Determine the (x, y) coordinate at the center of the cell enclosing the given text.  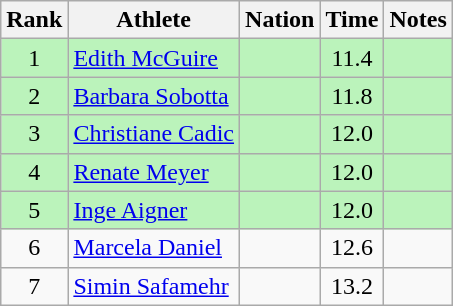
7 (34, 286)
4 (34, 172)
Inge Aigner (154, 210)
Rank (34, 20)
Athlete (154, 20)
5 (34, 210)
Nation (280, 20)
11.4 (352, 58)
Simin Safamehr (154, 286)
2 (34, 96)
Renate Meyer (154, 172)
Time (352, 20)
6 (34, 248)
12.6 (352, 248)
Barbara Sobotta (154, 96)
11.8 (352, 96)
3 (34, 134)
Marcela Daniel (154, 248)
13.2 (352, 286)
Notes (418, 20)
1 (34, 58)
Edith McGuire (154, 58)
Christiane Cadic (154, 134)
